Provide the (X, Y) coordinate of the cell's center where the given text is located.  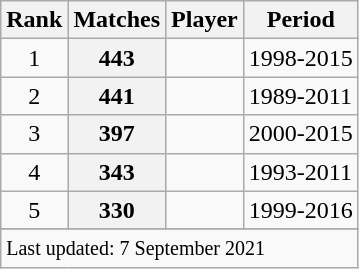
Rank (34, 20)
Period (300, 20)
1 (34, 58)
Player (205, 20)
Last updated: 7 September 2021 (180, 248)
1993-2011 (300, 172)
343 (117, 172)
4 (34, 172)
3 (34, 134)
1999-2016 (300, 210)
5 (34, 210)
Matches (117, 20)
1989-2011 (300, 96)
397 (117, 134)
1998-2015 (300, 58)
2 (34, 96)
330 (117, 210)
2000-2015 (300, 134)
443 (117, 58)
441 (117, 96)
